Return the (x, y) coordinate for the center point of the cell that contains the specified text.  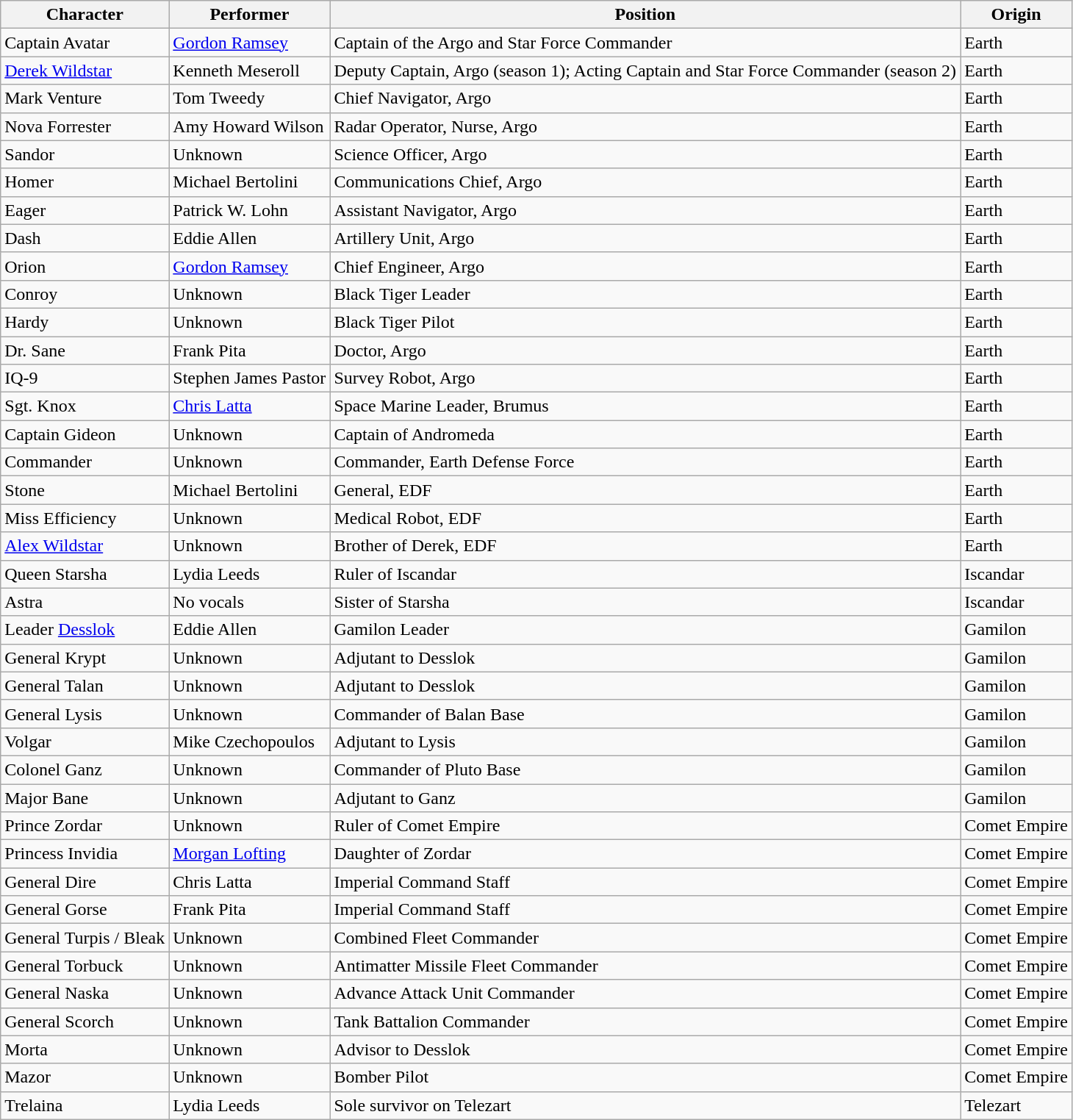
Antimatter Missile Fleet Commander (645, 966)
IQ-9 (85, 378)
Stephen James Pastor (250, 378)
Hardy (85, 322)
Eager (85, 210)
General Naska (85, 994)
Sister of Starsha (645, 602)
Nova Forrester (85, 126)
Black Tiger Pilot (645, 322)
Princess Invidia (85, 854)
Radar Operator, Nurse, Argo (645, 126)
Patrick W. Lohn (250, 210)
Tank Battalion Commander (645, 1022)
Adjutant to Lysis (645, 742)
Daughter of Zordar (645, 854)
Conroy (85, 294)
Telezart (1016, 1105)
Captain of the Argo and Star Force Commander (645, 43)
General Scorch (85, 1022)
General Turpis / Bleak (85, 938)
Sandor (85, 154)
Commander (85, 462)
Assistant Navigator, Argo (645, 210)
Stone (85, 490)
Combined Fleet Commander (645, 938)
Ruler of Iscandar (645, 574)
Captain Gideon (85, 434)
General Torbuck (85, 966)
Position (645, 15)
Sgt. Knox (85, 406)
Mike Czechopoulos (250, 742)
Volgar (85, 742)
Sole survivor on Telezart (645, 1105)
Advisor to Desslok (645, 1049)
Origin (1016, 15)
Dr. Sane (85, 351)
Astra (85, 602)
Commander, Earth Defense Force (645, 462)
Major Bane (85, 797)
Orion (85, 266)
Colonel Ganz (85, 769)
Amy Howard Wilson (250, 126)
Dash (85, 238)
Mark Venture (85, 98)
Ruler of Comet Empire (645, 826)
Bomber Pilot (645, 1077)
Tom Tweedy (250, 98)
Morgan Lofting (250, 854)
Communications Chief, Argo (645, 182)
Mazor (85, 1077)
Trelaina (85, 1105)
Black Tiger Leader (645, 294)
Survey Robot, Argo (645, 378)
Kenneth Meseroll (250, 71)
Gamilon Leader (645, 630)
Derek Wildstar (85, 71)
Homer (85, 182)
Morta (85, 1049)
Adjutant to Ganz (645, 797)
General Talan (85, 686)
Captain Avatar (85, 43)
Performer (250, 15)
Commander of Balan Base (645, 714)
Chief Engineer, Argo (645, 266)
Captain of Andromeda (645, 434)
General Krypt (85, 658)
No vocals (250, 602)
General Gorse (85, 910)
Character (85, 15)
Prince Zordar (85, 826)
General, EDF (645, 490)
Artillery Unit, Argo (645, 238)
Commander of Pluto Base (645, 769)
Space Marine Leader, Brumus (645, 406)
Leader Desslok (85, 630)
General Lysis (85, 714)
Doctor, Argo (645, 351)
General Dire (85, 882)
Alex Wildstar (85, 546)
Medical Robot, EDF (645, 518)
Brother of Derek, EDF (645, 546)
Queen Starsha (85, 574)
Science Officer, Argo (645, 154)
Chief Navigator, Argo (645, 98)
Deputy Captain, Argo (season 1); Acting Captain and Star Force Commander (season 2) (645, 71)
Miss Efficiency (85, 518)
Advance Attack Unit Commander (645, 994)
